Pinpoint the cell where the given text exists, returning its [x, y] midpoint coordinate. 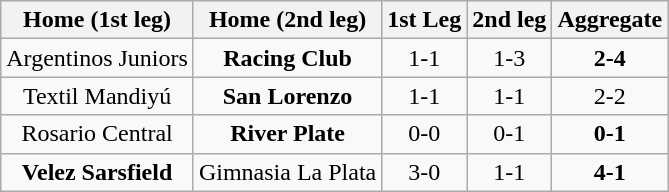
Home (2nd leg) [287, 20]
0-0 [424, 134]
Racing Club [287, 58]
2-2 [610, 96]
Textil Mandiyú [98, 96]
River Plate [287, 134]
Aggregate [610, 20]
2nd leg [510, 20]
Rosario Central [98, 134]
1st Leg [424, 20]
Argentinos Juniors [98, 58]
Home (1st leg) [98, 20]
Velez Sarsfield [98, 172]
Gimnasia La Plata [287, 172]
3-0 [424, 172]
2-4 [610, 58]
4-1 [610, 172]
San Lorenzo [287, 96]
1-3 [510, 58]
